Scan for the cell matching the given text and deliver its (x, y) coordinate at center. 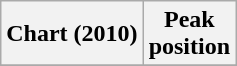
Chart (2010) (72, 34)
Peakposition (189, 34)
